Detect which cell encompasses the target text, then output its [X, Y] center coordinate. 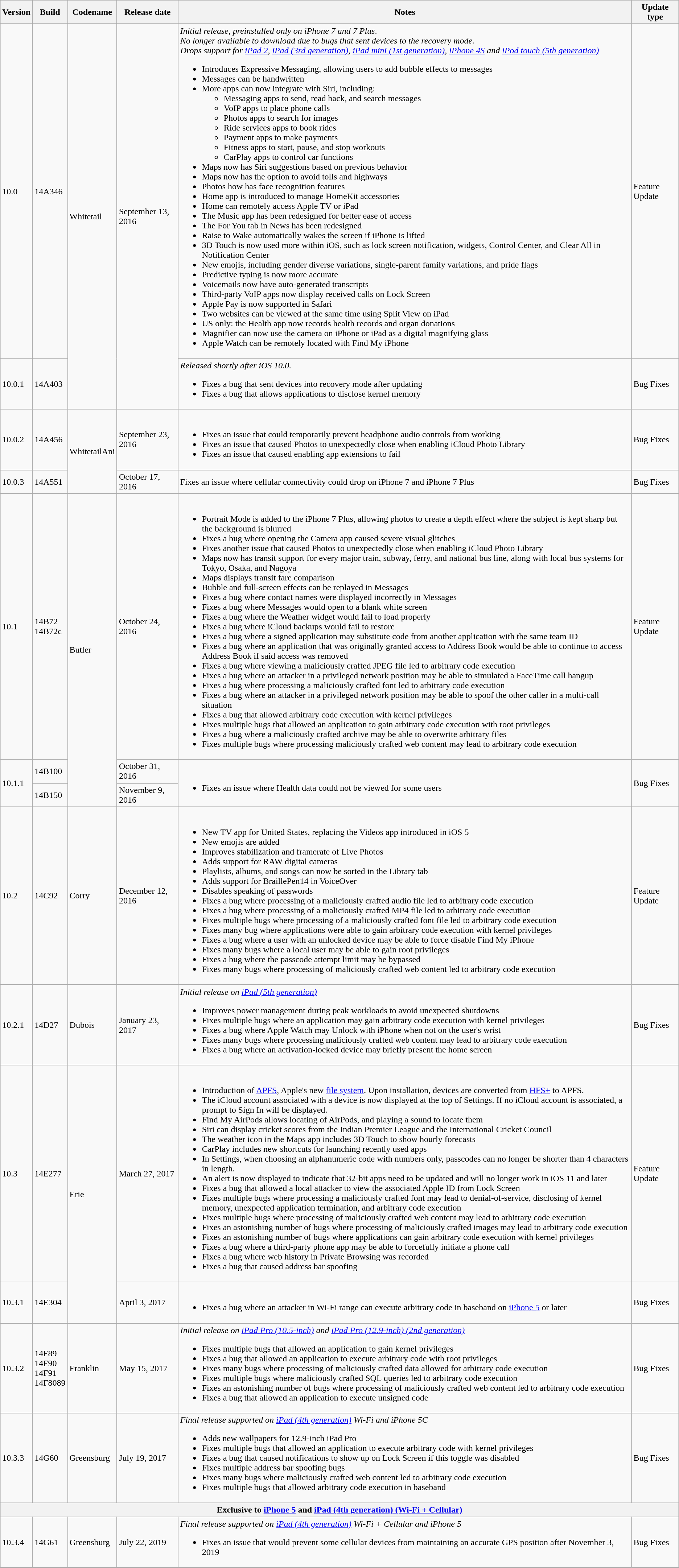
Fixes an issue where Health data could not be viewed for some users [405, 783]
14D27 [50, 1025]
Exclusive to iPhone 5 and iPad (4th generation) (Wi-Fi + Cellular) [339, 1510]
September 23, 2016 [147, 439]
10.0.1 [17, 384]
July 22, 2019 [147, 1542]
10.0.3 [17, 481]
Corry [92, 895]
Butler [92, 650]
10.1 [17, 626]
November 9, 2016 [147, 795]
Build [50, 12]
Whitetail [92, 217]
January 23, 2017 [147, 1025]
14A551 [50, 481]
Erie [92, 1194]
10.0 [17, 191]
Fixes an issue where cellular connectivity could drop on iPhone 7 and iPhone 7 Plus [405, 481]
December 12, 2016 [147, 895]
March 27, 2017 [147, 1173]
Dubois [92, 1025]
10.2.1 [17, 1025]
October 24, 2016 [147, 626]
July 19, 2017 [147, 1458]
14A403 [50, 384]
14E304 [50, 1302]
10.3.1 [17, 1302]
14E277 [50, 1173]
September 13, 2016 [147, 217]
14A346 [50, 191]
14G61 [50, 1542]
10.2 [17, 895]
Franklin [92, 1368]
Notes [405, 12]
Codename [92, 12]
14B150 [50, 795]
10.3.3 [17, 1458]
10.3 [17, 1173]
Update type [655, 12]
October 31, 2016 [147, 771]
April 3, 2017 [147, 1302]
14A456 [50, 439]
10.3.4 [17, 1542]
14B7214B72c [50, 626]
WhitetailAni [92, 451]
10.1.1 [17, 783]
10.3.2 [17, 1368]
October 17, 2016 [147, 481]
Version [17, 12]
14B100 [50, 771]
10.0.2 [17, 439]
May 15, 2017 [147, 1368]
Release date [147, 12]
14F8914F9014F9114F8089 [50, 1368]
14C92 [50, 895]
14G60 [50, 1458]
Fixes a bug where an attacker in Wi-Fi range can execute arbitrary code in baseband on iPhone 5 or later [405, 1302]
